Find where the given text appears and provide that cell's center as [x, y] coordinate. 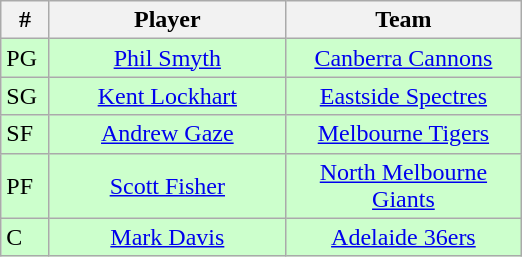
SG [26, 96]
SF [26, 134]
C [26, 237]
North Melbourne Giants [403, 186]
Phil Smyth [167, 58]
Eastside Spectres [403, 96]
Kent Lockhart [167, 96]
Melbourne Tigers [403, 134]
Team [403, 20]
Andrew Gaze [167, 134]
Canberra Cannons [403, 58]
PF [26, 186]
Player [167, 20]
Adelaide 36ers [403, 237]
# [26, 20]
Scott Fisher [167, 186]
Mark Davis [167, 237]
PG [26, 58]
